Pinpoint the cell where the given text exists, returning its (x, y) midpoint coordinate. 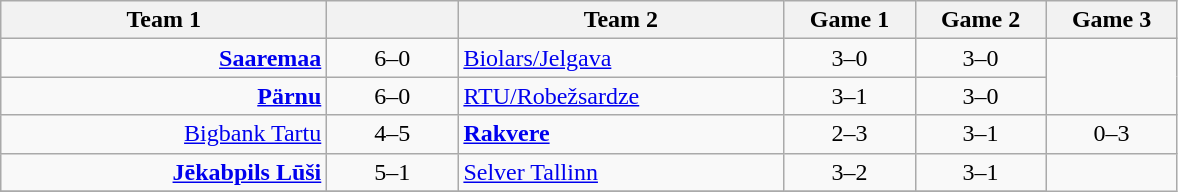
Bigbank Tartu (164, 134)
RTU/Robežsardze (621, 96)
Team 1 (164, 20)
Jēkabpils Lūši (164, 172)
2–3 (850, 134)
Game 3 (1112, 20)
Team 2 (621, 20)
Game 1 (850, 20)
0–3 (1112, 134)
4–5 (392, 134)
5–1 (392, 172)
Pärnu (164, 96)
Rakvere (621, 134)
Selver Tallinn (621, 172)
Biolars/Jelgava (621, 58)
Saaremaa (164, 58)
3–2 (850, 172)
Game 2 (980, 20)
